Extract the [X, Y] coordinate from the center of the cell holding the provided text.  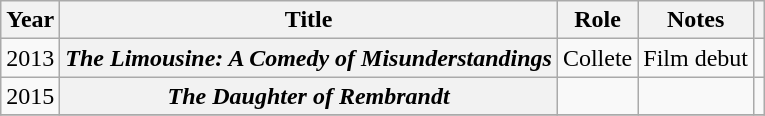
Year [30, 20]
Title [309, 20]
The Daughter of Rembrandt [309, 96]
The Limousine: A Comedy of Misunderstandings [309, 58]
Role [597, 20]
Collete [597, 58]
Notes [696, 20]
2015 [30, 96]
2013 [30, 58]
Film debut [696, 58]
